Scan for the cell matching the given text and deliver its (X, Y) coordinate at center. 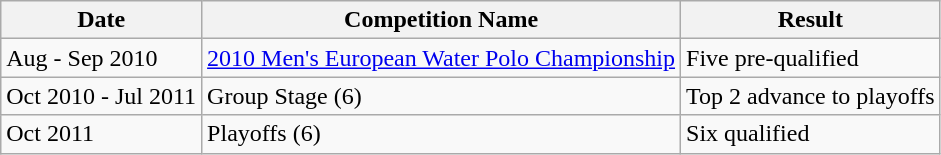
Top 2 advance to playoffs (811, 96)
Date (102, 20)
Group Stage (6) (442, 96)
Five pre-qualified (811, 58)
Oct 2010 - Jul 2011 (102, 96)
Result (811, 20)
2010 Men's European Water Polo Championship (442, 58)
Competition Name (442, 20)
Playoffs (6) (442, 134)
Oct 2011 (102, 134)
Aug - Sep 2010 (102, 58)
Six qualified (811, 134)
